Return the [X, Y] coordinate for the center point of the cell that contains the specified text.  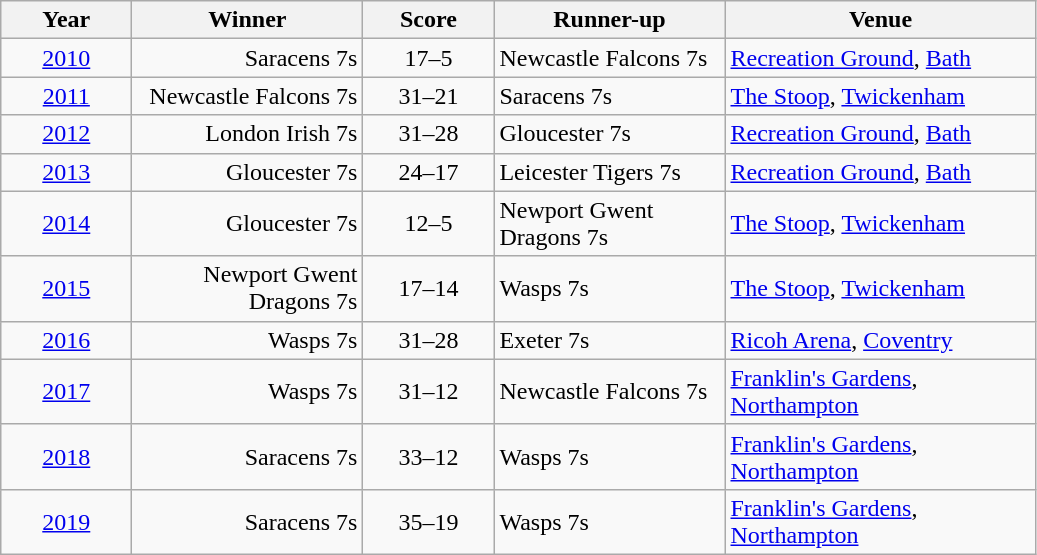
Ricoh Arena, Coventry [880, 340]
31–21 [428, 96]
2018 [66, 456]
2019 [66, 522]
2017 [66, 392]
2015 [66, 288]
Winner [248, 20]
2010 [66, 58]
Exeter 7s [610, 340]
24–17 [428, 172]
2011 [66, 96]
12–5 [428, 224]
17–14 [428, 288]
Venue [880, 20]
17–5 [428, 58]
Score [428, 20]
33–12 [428, 456]
London Irish 7s [248, 134]
2012 [66, 134]
31–12 [428, 392]
Runner-up [610, 20]
Year [66, 20]
35–19 [428, 522]
2014 [66, 224]
2013 [66, 172]
Leicester Tigers 7s [610, 172]
2016 [66, 340]
